Return [X, Y] of the center of cell containing provided text 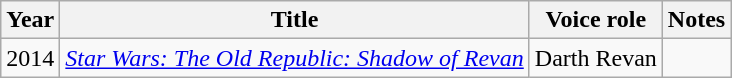
Darth Revan [596, 58]
Star Wars: The Old Republic: Shadow of Revan [294, 58]
2014 [30, 58]
Title [294, 20]
Year [30, 20]
Notes [696, 20]
Voice role [596, 20]
